Find where the given text appears and provide that cell's center as (x, y) coordinate. 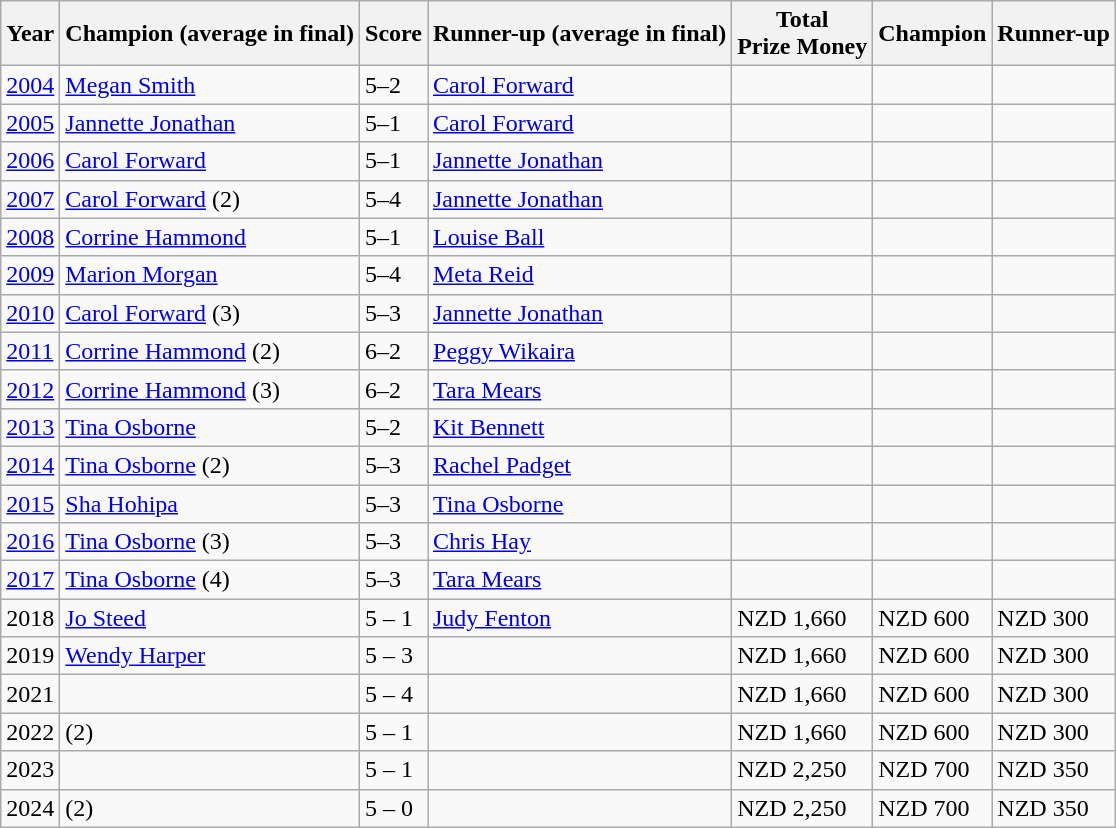
2010 (30, 313)
2014 (30, 465)
Megan Smith (210, 85)
Marion Morgan (210, 275)
Carol Forward (3) (210, 313)
Runner-up (1054, 34)
5 – 4 (394, 694)
TotalPrize Money (802, 34)
2006 (30, 161)
Tina Osborne (3) (210, 542)
Jo Steed (210, 618)
Louise Ball (580, 237)
2023 (30, 770)
2007 (30, 199)
Meta Reid (580, 275)
Sha Hohipa (210, 503)
2021 (30, 694)
2017 (30, 580)
5 – 0 (394, 808)
Runner-up (average in final) (580, 34)
Corrine Hammond (2) (210, 351)
Year (30, 34)
Champion (average in final) (210, 34)
2008 (30, 237)
Chris Hay (580, 542)
Corrine Hammond (3) (210, 389)
Tina Osborne (4) (210, 580)
Rachel Padget (580, 465)
2013 (30, 427)
2019 (30, 656)
2015 (30, 503)
2012 (30, 389)
Carol Forward (2) (210, 199)
2016 (30, 542)
Judy Fenton (580, 618)
Tina Osborne (2) (210, 465)
2024 (30, 808)
2022 (30, 732)
Wendy Harper (210, 656)
2011 (30, 351)
Score (394, 34)
2004 (30, 85)
Champion (932, 34)
2009 (30, 275)
Corrine Hammond (210, 237)
Kit Bennett (580, 427)
2005 (30, 123)
Peggy Wikaira (580, 351)
2018 (30, 618)
5 – 3 (394, 656)
